Find where the given text appears and provide that cell's center as (x, y) coordinate. 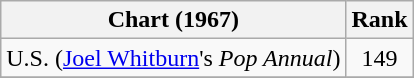
Chart (1967) (174, 20)
149 (380, 58)
Rank (380, 20)
U.S. (Joel Whitburn's Pop Annual) (174, 58)
